Locate the cell with the specified text and output its [x, y] center coordinate. 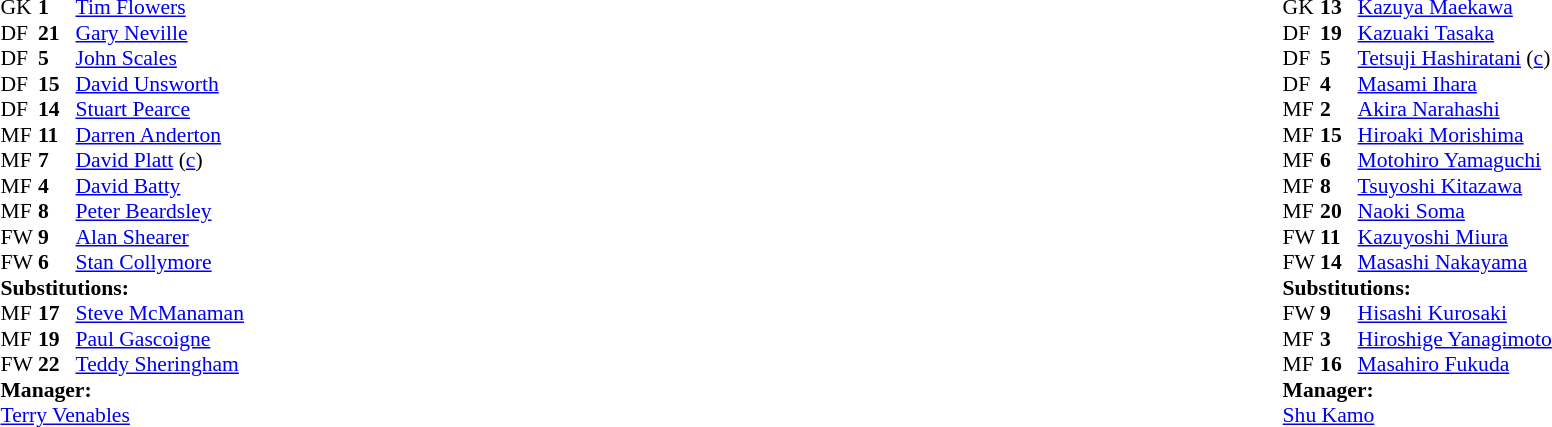
Hisashi Kurosaki [1455, 313]
Peter Beardsley [160, 211]
Stan Collymore [160, 263]
2 [1339, 109]
John Scales [160, 59]
16 [1339, 365]
3 [1339, 339]
Tetsuji Hashiratani (c) [1455, 59]
7 [57, 161]
20 [1339, 211]
Tsuyoshi Kitazawa [1455, 186]
Naoki Soma [1455, 211]
David Unsworth [160, 84]
David Batty [160, 186]
Hiroshige Yanagimoto [1455, 339]
17 [57, 313]
Motohiro Yamaguchi [1455, 161]
Masashi Nakayama [1455, 263]
Darren Anderton [160, 135]
David Platt (c) [160, 161]
Kazuyoshi Miura [1455, 237]
Masami Ihara [1455, 84]
Alan Shearer [160, 237]
Akira Narahashi [1455, 109]
Kazuaki Tasaka [1455, 33]
Masahiro Fukuda [1455, 365]
Paul Gascoigne [160, 339]
Stuart Pearce [160, 109]
Teddy Sheringham [160, 365]
Hiroaki Morishima [1455, 135]
Steve McManaman [160, 313]
Gary Neville [160, 33]
21 [57, 33]
22 [57, 365]
